Find where the given text appears and provide that cell's center as [X, Y] coordinate. 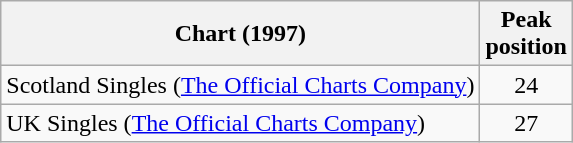
Scotland Singles (The Official Charts Company) [240, 85]
Peakposition [526, 34]
UK Singles (The Official Charts Company) [240, 123]
24 [526, 85]
Chart (1997) [240, 34]
27 [526, 123]
